Scan for the cell matching the given text and deliver its (X, Y) coordinate at center. 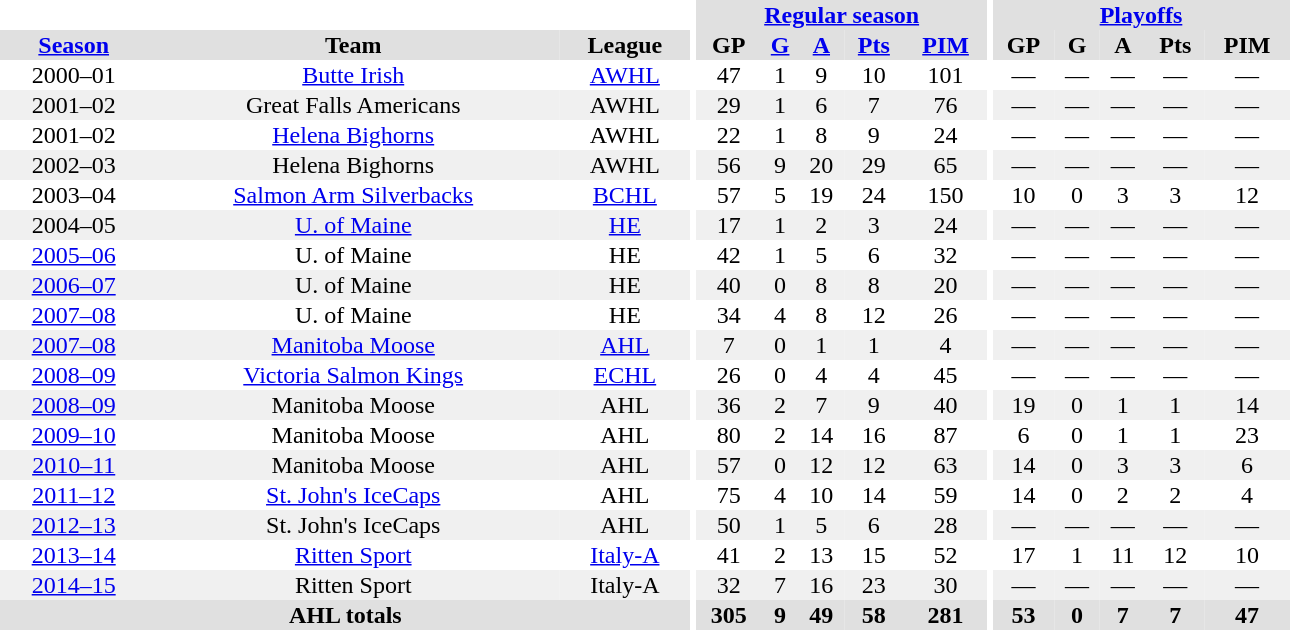
ECHL (625, 375)
305 (729, 615)
34 (729, 315)
2013–14 (74, 555)
Team (353, 45)
15 (874, 555)
2003–04 (74, 195)
30 (945, 585)
Great Falls Americans (353, 105)
42 (729, 255)
Regular season (842, 15)
13 (821, 555)
56 (729, 165)
AHL totals (346, 615)
75 (729, 495)
League (625, 45)
53 (1024, 615)
52 (945, 555)
22 (729, 135)
BCHL (625, 195)
36 (729, 405)
58 (874, 615)
63 (945, 465)
281 (945, 615)
2002–03 (74, 165)
45 (945, 375)
11 (1123, 555)
50 (729, 525)
2000–01 (74, 75)
101 (945, 75)
Season (74, 45)
Butte Irish (353, 75)
41 (729, 555)
Playoffs (1142, 15)
2012–13 (74, 525)
49 (821, 615)
65 (945, 165)
2005–06 (74, 255)
Salmon Arm Silverbacks (353, 195)
80 (729, 435)
2010–11 (74, 465)
59 (945, 495)
2014–15 (74, 585)
2006–07 (74, 285)
87 (945, 435)
150 (945, 195)
Victoria Salmon Kings (353, 375)
2009–10 (74, 435)
28 (945, 525)
76 (945, 105)
2004–05 (74, 225)
2011–12 (74, 495)
